Capture the cell that displays the provided text and extract its [X, Y] central coordinate. 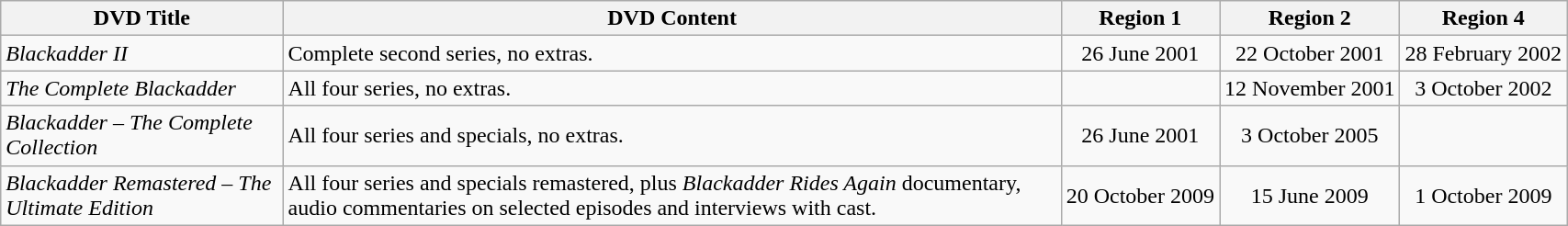
Blackadder – The Complete Collection [141, 136]
Blackadder II [141, 53]
1 October 2009 [1483, 195]
Region 2 [1310, 18]
Complete second series, no extras. [672, 53]
28 February 2002 [1483, 53]
Region 1 [1140, 18]
The Complete Blackadder [141, 88]
All four series and specials remastered, plus Blackadder Rides Again documentary, audio commentaries on selected episodes and interviews with cast. [672, 195]
20 October 2009 [1140, 195]
3 October 2005 [1310, 136]
DVD Title [141, 18]
22 October 2001 [1310, 53]
12 November 2001 [1310, 88]
DVD Content [672, 18]
3 October 2002 [1483, 88]
All four series, no extras. [672, 88]
15 June 2009 [1310, 195]
Region 4 [1483, 18]
Blackadder Remastered – The Ultimate Edition [141, 195]
All four series and specials, no extras. [672, 136]
